Provide the [x, y] coordinate of the cell's center where the given text is located.  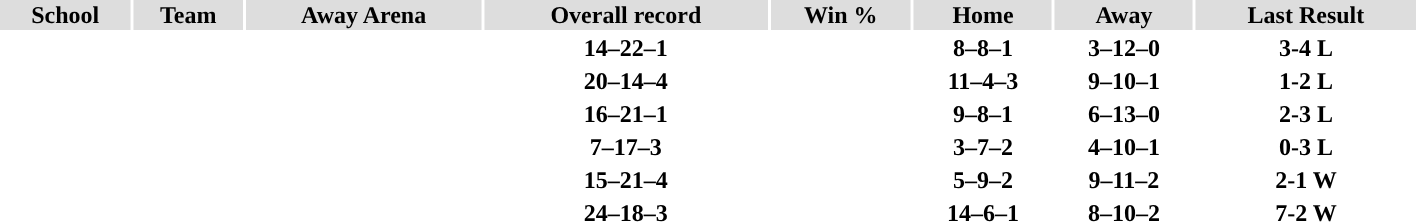
20–14–4 [626, 81]
14–22–1 [626, 48]
Team [188, 15]
3-4 L [1306, 48]
11–4–3 [983, 81]
9–11–2 [1124, 180]
6–13–0 [1124, 114]
School [66, 15]
9–10–1 [1124, 81]
9–8–1 [983, 114]
0-3 L [1306, 147]
16–21–1 [626, 114]
Win % [840, 15]
Home [983, 15]
Away Arena [364, 15]
7–17–3 [626, 147]
1-2 L [1306, 81]
Overall record [626, 15]
8–8–1 [983, 48]
Last Result [1306, 15]
5–9–2 [983, 180]
2-1 W [1306, 180]
15–21–4 [626, 180]
4–10–1 [1124, 147]
2-3 L [1306, 114]
Away [1124, 15]
3–12–0 [1124, 48]
3–7–2 [983, 147]
